Determine the [x, y] coordinate at the center of the cell enclosing the given text.  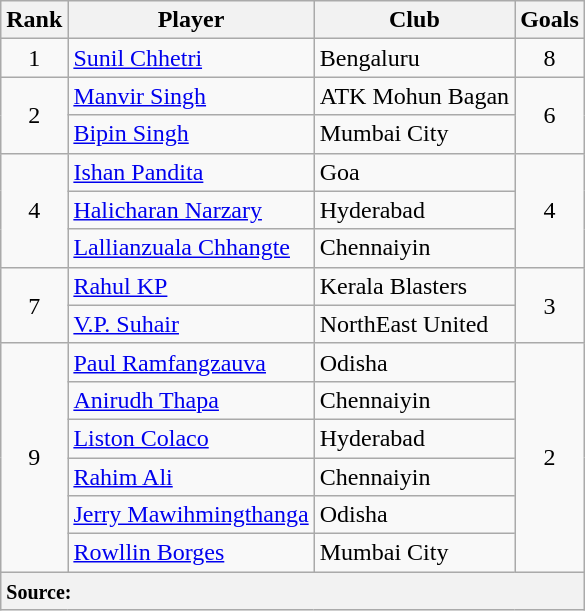
Kerala Blasters [414, 286]
Sunil Chhetri [191, 58]
V.P. Suhair [191, 324]
Bengaluru [414, 58]
Rahim Ali [191, 477]
Lallianzuala Chhangte [191, 248]
Anirudh Thapa [191, 400]
Source: [293, 591]
Bipin Singh [191, 134]
Paul Ramfangzauva [191, 362]
1 [34, 58]
9 [34, 457]
Goa [414, 172]
7 [34, 305]
Rowllin Borges [191, 553]
3 [550, 305]
Goals [550, 20]
Liston Colaco [191, 438]
Ishan Pandita [191, 172]
NorthEast United [414, 324]
6 [550, 115]
ATK Mohun Bagan [414, 96]
Rahul KP [191, 286]
Player [191, 20]
Halicharan Narzary [191, 210]
Rank [34, 20]
Jerry Mawihmingthanga [191, 515]
Manvir Singh [191, 96]
8 [550, 58]
Club [414, 20]
